Output the [x, y] coordinate of the center of the cell containing the given text.  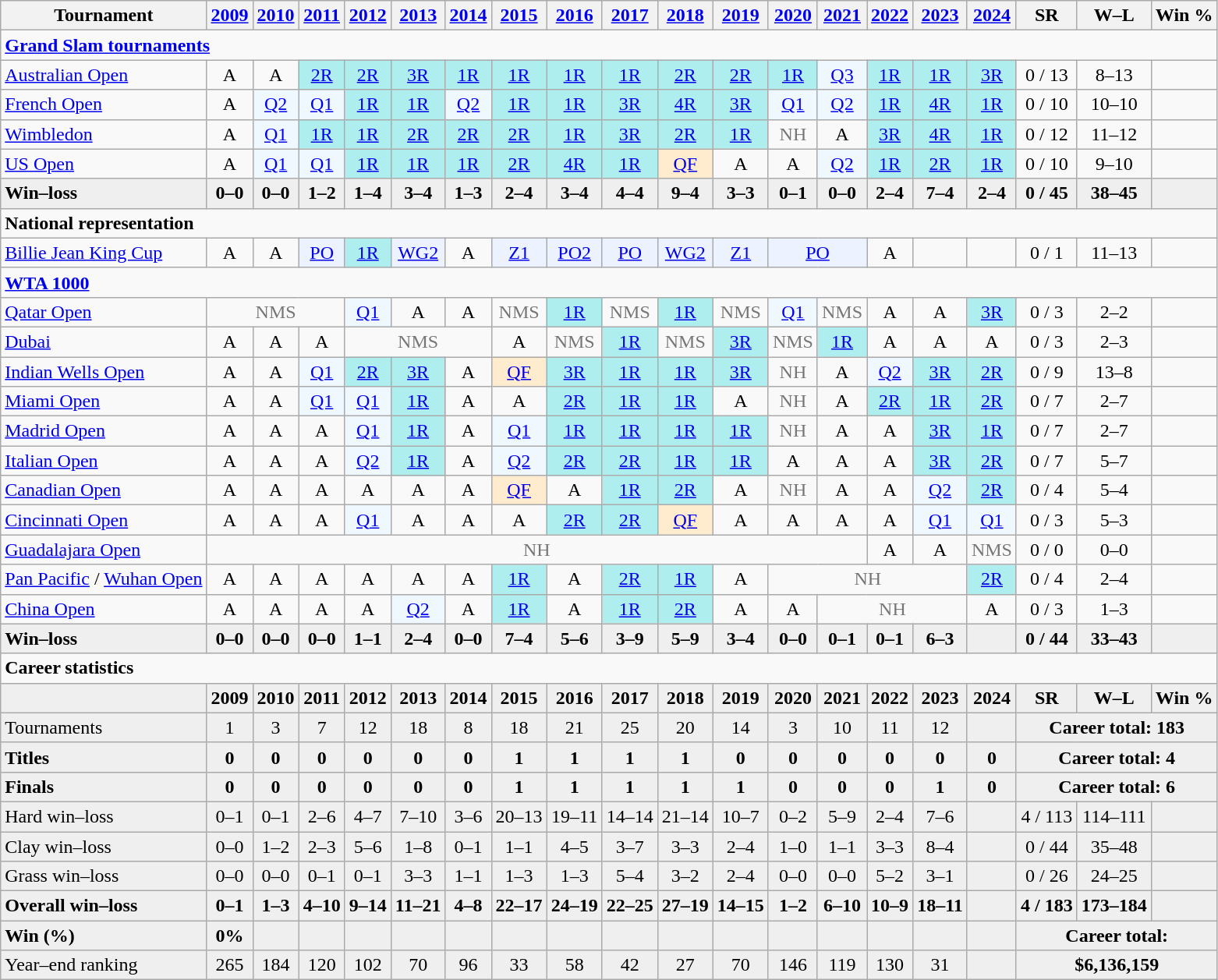
31 [940, 965]
4–7 [368, 816]
Italian Open [104, 461]
5–7 [1114, 461]
3–7 [630, 846]
3–1 [940, 876]
2–6 [321, 816]
US Open [104, 164]
5–2 [890, 876]
Finals [104, 787]
25 [630, 727]
French Open [104, 104]
7–6 [940, 816]
0 / 9 [1046, 372]
7 [321, 727]
6–10 [842, 906]
4–4 [630, 193]
Grand Slam tournaments [609, 45]
National representation [609, 223]
3–9 [630, 639]
5–3 [1114, 520]
Titles [104, 757]
1–0 [792, 846]
1–8 [418, 846]
4 / 183 [1046, 906]
China Open [104, 609]
Grass win–loss [104, 876]
Billie Jean King Cup [104, 253]
20–13 [519, 816]
6–3 [940, 639]
173–184 [1114, 906]
0 / 12 [1046, 134]
2–2 [1114, 312]
Wimbledon [104, 134]
120 [321, 965]
14–14 [630, 816]
PO2 [574, 253]
1–4 [368, 193]
8–4 [940, 846]
Overall win–loss [104, 906]
33–43 [1114, 639]
Q3 [842, 75]
27–19 [685, 906]
Dubai [104, 341]
4 / 113 [1046, 816]
96 [468, 965]
10–9 [890, 906]
33 [519, 965]
20 [685, 727]
Indian Wells Open [104, 372]
0–2 [792, 816]
Cincinnati Open [104, 520]
8 [468, 727]
10–10 [1114, 104]
Career statistics [609, 668]
Year–end ranking [104, 965]
0 / 1 [1046, 253]
35–48 [1114, 846]
24–19 [574, 906]
146 [792, 965]
Career total: 6 [1117, 787]
Career total: [1117, 936]
184 [276, 965]
14 [741, 727]
19–11 [574, 816]
11–21 [418, 906]
$6,136,159 [1117, 965]
Clay win–loss [104, 846]
0 / 26 [1046, 876]
21–14 [685, 816]
Hard win–loss [104, 816]
Guadalajara Open [104, 550]
22–25 [630, 906]
27 [685, 965]
Canadian Open [104, 490]
265 [229, 965]
130 [890, 965]
3–2 [685, 876]
14–15 [741, 906]
11–13 [1114, 253]
Qatar Open [104, 312]
7–10 [418, 816]
38–45 [1114, 193]
Career total: 183 [1117, 727]
Win (%) [104, 936]
Pan Pacific / Wuhan Open [104, 579]
102 [368, 965]
Tournament [104, 16]
3–6 [468, 816]
22–17 [519, 906]
21 [574, 727]
11 [890, 727]
WTA 1000 [609, 282]
11–12 [1114, 134]
9–10 [1114, 164]
4–5 [574, 846]
Career total: 4 [1117, 757]
Madrid Open [104, 431]
114–111 [1114, 816]
9–4 [685, 193]
10–7 [741, 816]
42 [630, 965]
4–8 [468, 906]
0% [229, 936]
Tournaments [104, 727]
13–8 [1114, 372]
Australian Open [104, 75]
4–10 [321, 906]
9–14 [368, 906]
0 / 13 [1046, 75]
0 / 45 [1046, 193]
8–13 [1114, 75]
24–25 [1114, 876]
119 [842, 965]
58 [574, 965]
10 [842, 727]
18–11 [940, 906]
Miami Open [104, 402]
0 / 0 [1046, 550]
